Locate the cell with the specified text and output its (x, y) center coordinate. 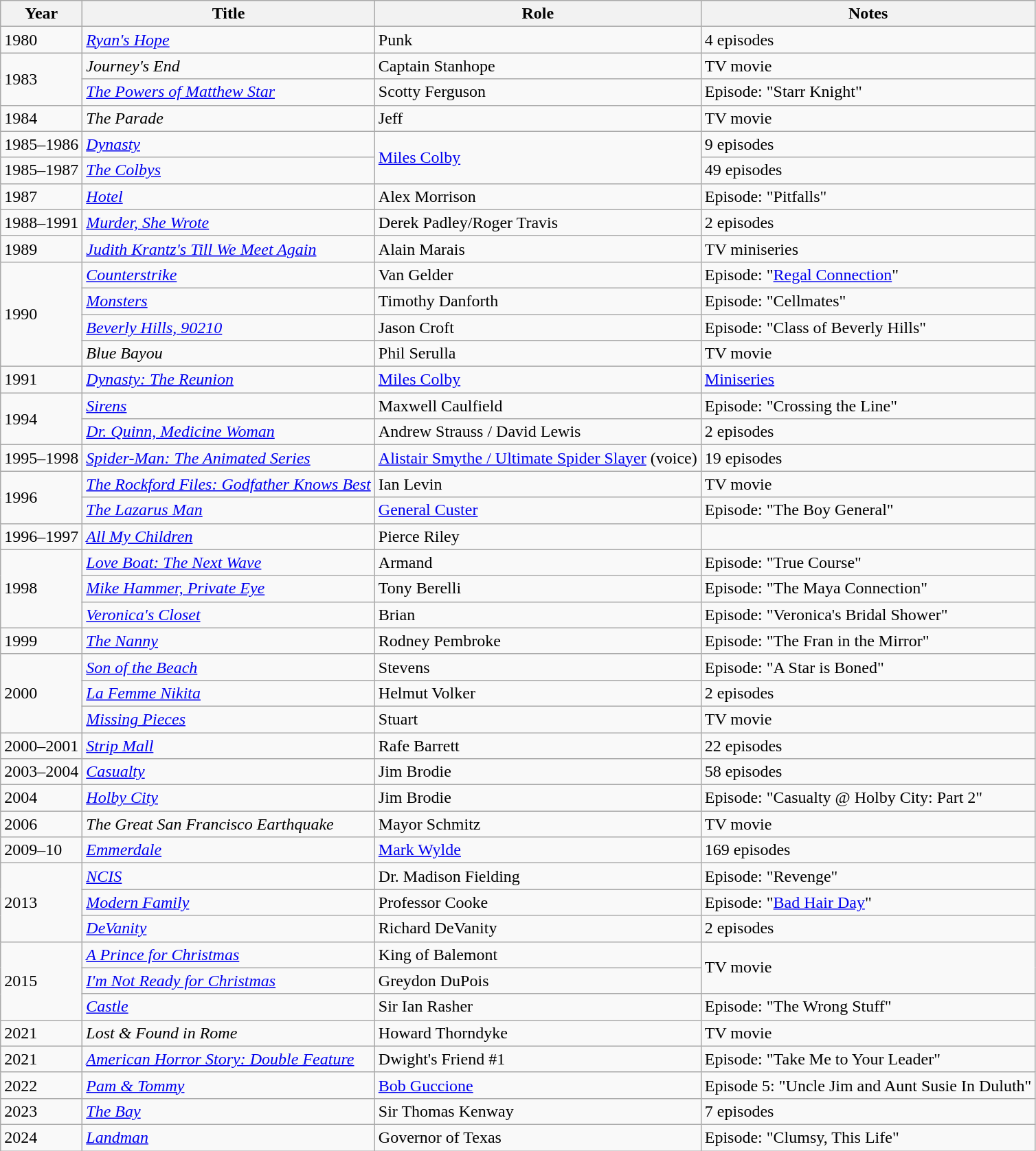
Episode: "Regal Connection" (868, 275)
Notes (868, 14)
Episode: "The Wrong Stuff" (868, 1007)
La Femme Nikita (228, 693)
Helmut Volker (537, 693)
Missing Pieces (228, 719)
Episode: "Starr Knight" (868, 92)
1994 (41, 419)
1991 (41, 380)
Modern Family (228, 902)
Scotty Ferguson (537, 92)
Tony Berelli (537, 589)
Episode: "A Star is Boned" (868, 667)
Episode: "Pitfalls" (868, 196)
King of Balemont (537, 955)
1985–1987 (41, 170)
Counterstrike (228, 275)
2004 (41, 798)
Governor of Texas (537, 1137)
2023 (41, 1111)
Year (41, 14)
Brian (537, 615)
Ryan's Hope (228, 40)
General Custer (537, 510)
Dynasty (228, 144)
Greydon DuPois (537, 981)
Pierce Riley (537, 536)
Andrew Strauss / David Lewis (537, 432)
Episode: "Casualty @ Holby City: Part 2" (868, 798)
Jason Croft (537, 328)
DeVanity (228, 928)
The Parade (228, 118)
Episode: "Veronica's Bridal Shower" (868, 615)
Episode: "Cellmates" (868, 301)
2006 (41, 824)
1985–1986 (41, 144)
Sir Ian Rasher (537, 1007)
Dwight's Friend #1 (537, 1059)
Dynasty: The Reunion (228, 380)
Dr. Quinn, Medicine Woman (228, 432)
1980 (41, 40)
1987 (41, 196)
Strip Mall (228, 745)
2000–2001 (41, 745)
Lost & Found in Rome (228, 1033)
Armand (537, 562)
2009–10 (41, 850)
Stevens (537, 667)
58 episodes (868, 772)
2013 (41, 902)
19 episodes (868, 458)
Holby City (228, 798)
Spider-Man: The Animated Series (228, 458)
The Nanny (228, 641)
Veronica's Closet (228, 615)
Episode: "Revenge" (868, 876)
Punk (537, 40)
1999 (41, 641)
Ian Levin (537, 484)
TV miniseries (868, 249)
Miniseries (868, 380)
Richard DeVanity (537, 928)
The Rockford Files: Godfather Knows Best (228, 484)
Alain Marais (537, 249)
The Great San Francisco Earthquake (228, 824)
Howard Thorndyke (537, 1033)
Dr. Madison Fielding (537, 876)
Sirens (228, 406)
Bob Guccione (537, 1085)
Mike Hammer, Private Eye (228, 589)
Episode 5: "Uncle Jim and Aunt Susie In Duluth" (868, 1085)
1989 (41, 249)
Episode: "Bad Hair Day" (868, 902)
1984 (41, 118)
Episode: "True Course" (868, 562)
A Prince for Christmas (228, 955)
Rafe Barrett (537, 745)
1988–1991 (41, 223)
Title (228, 14)
NCIS (228, 876)
Murder, She Wrote (228, 223)
The Colbys (228, 170)
Blue Bayou (228, 354)
Hotel (228, 196)
2024 (41, 1137)
Beverly Hills, 90210 (228, 328)
Role (537, 14)
169 episodes (868, 850)
All My Children (228, 536)
Monsters (228, 301)
Rodney Pembroke (537, 641)
Stuart (537, 719)
1990 (41, 314)
Episode: "Clumsy, This Life" (868, 1137)
Timothy Danforth (537, 301)
4 episodes (868, 40)
Episode: "Class of Beverly Hills" (868, 328)
Derek Padley/Roger Travis (537, 223)
Emmerdale (228, 850)
American Horror Story: Double Feature (228, 1059)
9 episodes (868, 144)
Journey's End (228, 66)
2015 (41, 981)
Episode: "The Boy General" (868, 510)
Landman (228, 1137)
Episode: "Crossing the Line" (868, 406)
22 episodes (868, 745)
Captain Stanhope (537, 66)
1996–1997 (41, 536)
Castle (228, 1007)
2003–2004 (41, 772)
Pam & Tommy (228, 1085)
Episode: "The Maya Connection" (868, 589)
Casualty (228, 772)
1995–1998 (41, 458)
1996 (41, 497)
Son of the Beach (228, 667)
Professor Cooke (537, 902)
Alistair Smythe / Ultimate Spider Slayer (voice) (537, 458)
Phil Serulla (537, 354)
1998 (41, 589)
2022 (41, 1085)
The Lazarus Man (228, 510)
7 episodes (868, 1111)
Alex Morrison (537, 196)
Mayor Schmitz (537, 824)
1983 (41, 79)
The Powers of Matthew Star (228, 92)
I'm Not Ready for Christmas (228, 981)
2000 (41, 693)
Mark Wylde (537, 850)
49 episodes (868, 170)
Jeff (537, 118)
The Bay (228, 1111)
Episode: "The Fran in the Mirror" (868, 641)
Love Boat: The Next Wave (228, 562)
Judith Krantz's Till We Meet Again (228, 249)
Sir Thomas Kenway (537, 1111)
Episode: "Take Me to Your Leader" (868, 1059)
Van Gelder (537, 275)
Maxwell Caulfield (537, 406)
